For the text-containing cell, return its midpoint in [X, Y] coordinate format. 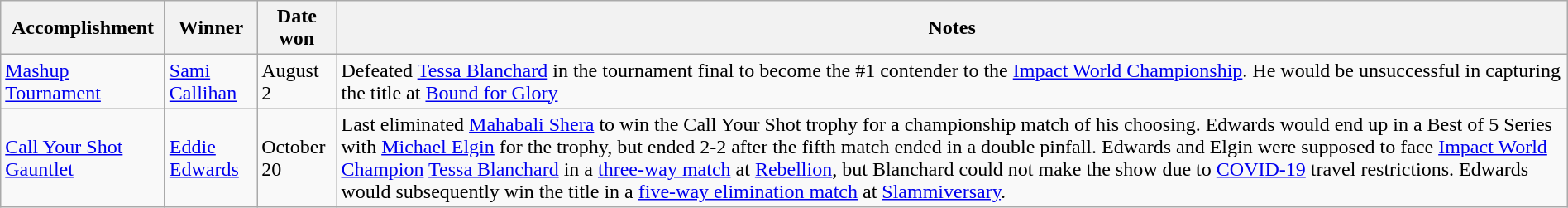
Winner [210, 28]
Call Your Shot Gauntlet [83, 157]
Accomplishment [83, 28]
Sami Callihan [210, 81]
Date won [297, 28]
Eddie Edwards [210, 157]
Mashup Tournament [83, 81]
October 20 [297, 157]
Notes [952, 28]
August 2 [297, 81]
